Find where the given text appears and provide that cell's center as (X, Y) coordinate. 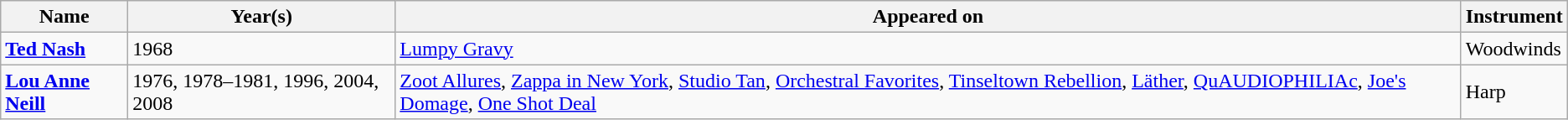
Lumpy Gravy (928, 49)
Appeared on (928, 17)
1968 (261, 49)
Instrument (1514, 17)
Ted Nash (64, 49)
Name (64, 17)
Lou Anne Neill (64, 92)
Year(s) (261, 17)
Zoot Allures, Zappa in New York, Studio Tan, Orchestral Favorites, Tinseltown Rebellion, Läther, QuAUDIOPHILIAc, Joe's Domage, One Shot Deal (928, 92)
1976, 1978–1981, 1996, 2004, 2008 (261, 92)
Harp (1514, 92)
Woodwinds (1514, 49)
